Find where the given text appears and provide that cell's center as (x, y) coordinate. 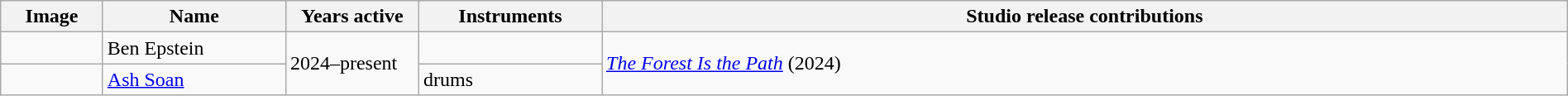
drums (509, 79)
The Forest Is the Path (2024) (1085, 64)
Ben Epstein (194, 48)
Ash Soan (194, 79)
Studio release contributions (1085, 17)
Years active (352, 17)
Instruments (509, 17)
Image (52, 17)
2024–present (352, 64)
Name (194, 17)
